Pinpoint the cell where the given text exists, returning its (x, y) midpoint coordinate. 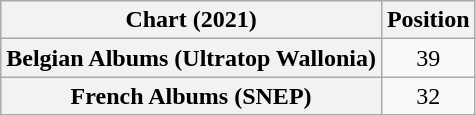
French Albums (SNEP) (192, 96)
Chart (2021) (192, 20)
39 (428, 58)
Position (428, 20)
32 (428, 96)
Belgian Albums (Ultratop Wallonia) (192, 58)
